Capture the cell that displays the provided text and extract its (x, y) central coordinate. 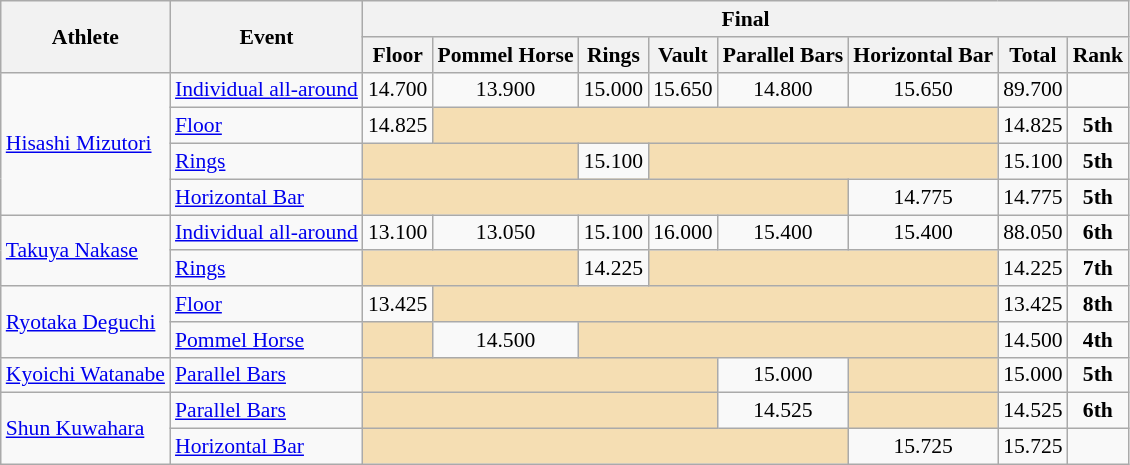
Kyoichi Watanabe (86, 375)
Total (1032, 55)
4th (1098, 340)
13.050 (505, 233)
89.700 (1032, 90)
Rank (1098, 55)
Athlete (86, 36)
16.000 (682, 233)
Final (746, 19)
Vault (682, 55)
Event (266, 36)
Takuya Nakase (86, 250)
Hisashi Mizutori (86, 143)
13.900 (505, 90)
13.100 (398, 233)
Ryotaka Deguchi (86, 322)
88.050 (1032, 233)
7th (1098, 269)
14.700 (398, 90)
14.800 (784, 90)
Shun Kuwahara (86, 428)
8th (1098, 304)
